Scan for the cell matching the given text and deliver its [x, y] coordinate at center. 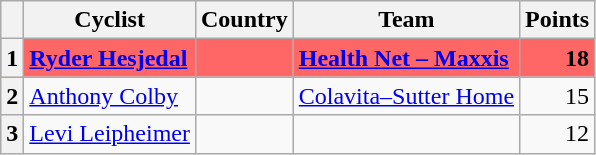
3 [12, 134]
12 [558, 134]
18 [558, 58]
Ryder Hesjedal [110, 58]
Levi Leipheimer [110, 134]
Anthony Colby [110, 96]
Colavita–Sutter Home [406, 96]
Team [406, 20]
Country [244, 20]
2 [12, 96]
Cyclist [110, 20]
Health Net – Maxxis [406, 58]
Points [558, 20]
1 [12, 58]
15 [558, 96]
